For the text-containing cell, return its midpoint in (X, Y) coordinate format. 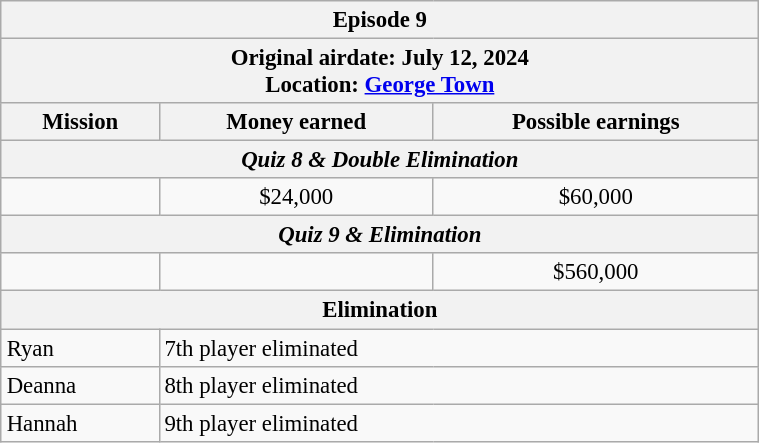
Ryan (80, 347)
Episode 9 (380, 20)
Deanna (80, 385)
Quiz 8 & Double Elimination (380, 160)
8th player eliminated (458, 385)
$24,000 (296, 197)
$60,000 (596, 197)
Money earned (296, 122)
Quiz 9 & Elimination (380, 235)
Hannah (80, 423)
7th player eliminated (458, 347)
Original airdate: July 12, 2024Location: George Town (380, 70)
Possible earnings (596, 122)
$560,000 (596, 272)
9th player eliminated (458, 423)
Mission (80, 122)
Elimination (380, 310)
